Detect which cell encompasses the target text, then output its (X, Y) center coordinate. 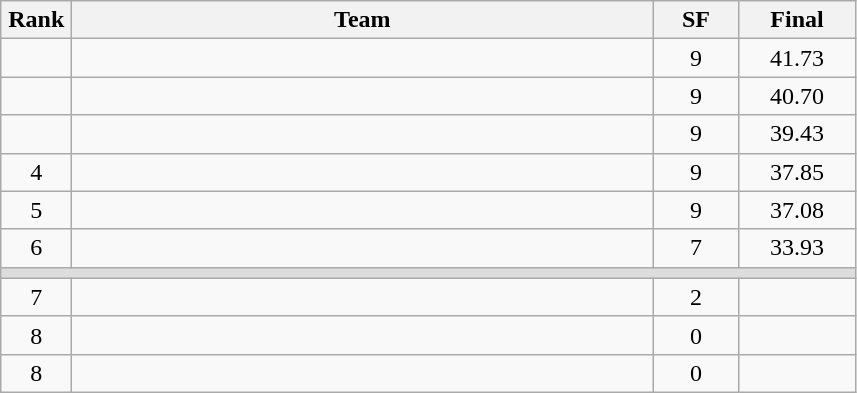
Rank (36, 20)
37.08 (797, 210)
6 (36, 248)
5 (36, 210)
39.43 (797, 134)
2 (696, 297)
4 (36, 172)
Final (797, 20)
SF (696, 20)
33.93 (797, 248)
41.73 (797, 58)
Team (362, 20)
37.85 (797, 172)
40.70 (797, 96)
